Capture the cell that displays the provided text and extract its [x, y] central coordinate. 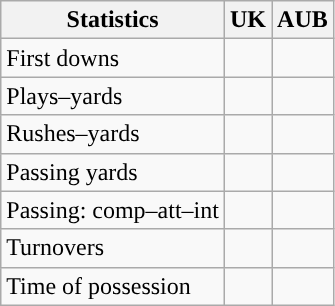
Turnovers [113, 248]
First downs [113, 58]
Passing: comp–att–int [113, 210]
Plays–yards [113, 96]
Time of possession [113, 286]
Passing yards [113, 172]
AUB [303, 20]
Statistics [113, 20]
Rushes–yards [113, 134]
UK [248, 20]
